Locate the cell with the specified text and output its [X, Y] center coordinate. 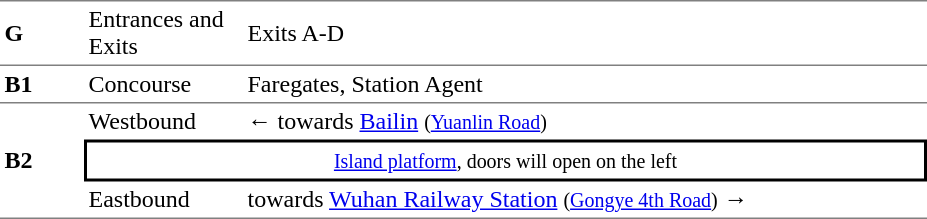
Island platform, doors will open on the left [506, 161]
B1 [42, 83]
Westbound [164, 121]
Faregates, Station Agent [585, 83]
G [42, 32]
B2 [42, 160]
Concourse [164, 83]
Entrances and Exits [164, 32]
← towards Bailin (Yuanlin Road) [585, 121]
Exits A-D [585, 32]
